Detect which cell encompasses the target text, then output its (x, y) center coordinate. 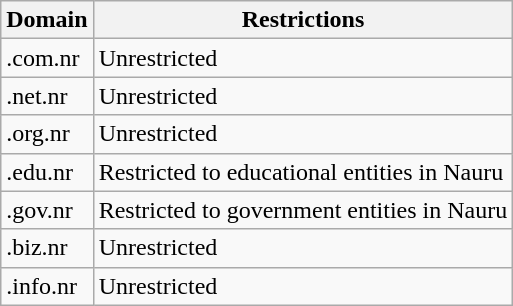
.net.nr (47, 96)
Restricted to educational entities in Nauru (303, 172)
Restrictions (303, 20)
.edu.nr (47, 172)
.biz.nr (47, 248)
Restricted to government entities in Nauru (303, 210)
.org.nr (47, 134)
Domain (47, 20)
.gov.nr (47, 210)
.info.nr (47, 286)
.com.nr (47, 58)
